Search for the cell housing the specified text and yield its (x, y) center coordinate. 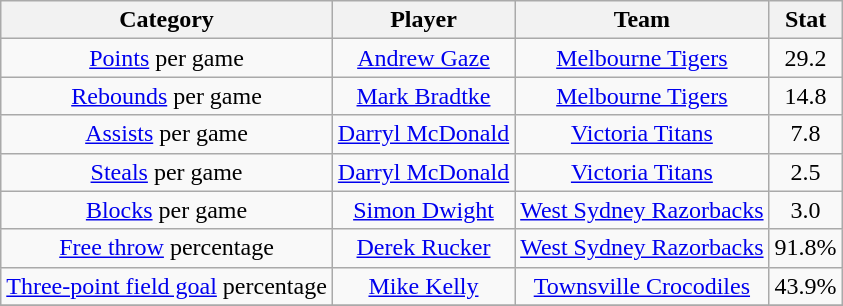
Free throw percentage (167, 248)
Simon Dwight (423, 210)
Andrew Gaze (423, 58)
43.9% (806, 286)
Mark Bradtke (423, 96)
Derek Rucker (423, 248)
2.5 (806, 172)
Townsville Crocodiles (642, 286)
Assists per game (167, 134)
14.8 (806, 96)
Category (167, 20)
Points per game (167, 58)
Blocks per game (167, 210)
29.2 (806, 58)
Three-point field goal percentage (167, 286)
Player (423, 20)
Mike Kelly (423, 286)
Stat (806, 20)
7.8 (806, 134)
3.0 (806, 210)
91.8% (806, 248)
Rebounds per game (167, 96)
Steals per game (167, 172)
Team (642, 20)
